From the cell containing the given text, extract its center point as (X, Y) coordinate. 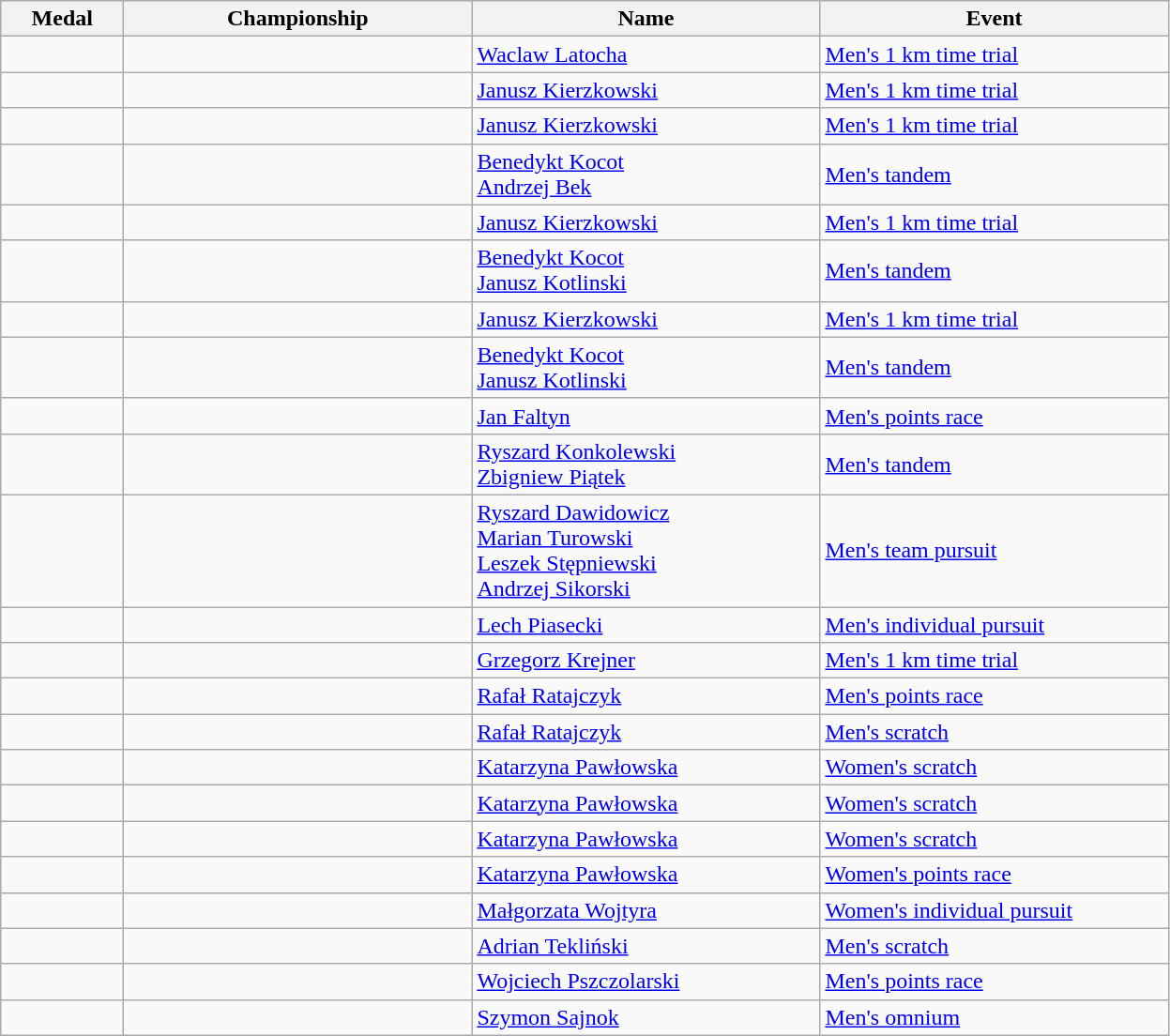
Men's omnium (995, 1017)
Name (646, 19)
Championship (298, 19)
Małgorzata Wojtyra (646, 910)
Event (995, 19)
Wojciech Pszczolarski (646, 982)
Jan Faltyn (646, 416)
Adrian Tekliński (646, 946)
Medal (62, 19)
Ryszard DawidowiczMarian TurowskiLeszek StępniewskiAndrzej Sikorski (646, 550)
Men's team pursuit (995, 550)
Women's individual pursuit (995, 910)
Szymon Sajnok (646, 1017)
Benedykt KocotAndrzej Bek (646, 175)
Grzegorz Krejner (646, 661)
Ryszard KonkolewskiZbigniew Piątek (646, 464)
Lech Piasecki (646, 624)
Women's points race (995, 875)
Men's individual pursuit (995, 624)
Waclaw Latocha (646, 54)
